Provide the (x, y) coordinate of the cell's center where the given text is located.  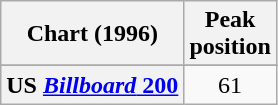
61 (230, 85)
Chart (1996) (92, 34)
US Billboard 200 (92, 85)
Peakposition (230, 34)
